Scan for the cell matching the given text and deliver its (X, Y) coordinate at center. 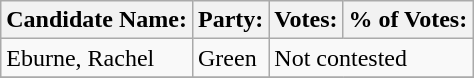
Party: (230, 20)
% of Votes: (408, 20)
Not contested (371, 58)
Green (230, 58)
Votes: (306, 20)
Eburne, Rachel (97, 58)
Candidate Name: (97, 20)
